Find where the given text appears and provide that cell's center as [X, Y] coordinate. 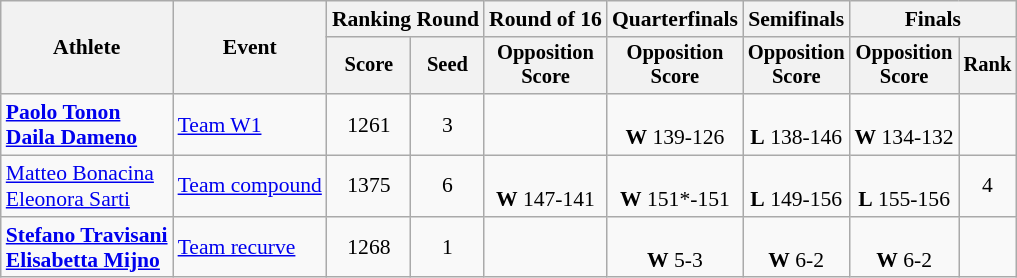
Semifinals [796, 19]
Team compound [250, 186]
3 [448, 124]
Seed [448, 66]
6 [448, 186]
L 149-156 [796, 186]
W 134-132 [904, 124]
1375 [369, 186]
Rank [988, 66]
Matteo BonacinaEleonora Sarti [87, 186]
Stefano TravisaniElisabetta Mijno [87, 248]
L 155-156 [904, 186]
1 [448, 248]
Event [250, 48]
W 5-3 [675, 248]
4 [988, 186]
W 139-126 [675, 124]
Team recurve [250, 248]
Finals [934, 19]
W 151*-151 [675, 186]
Score [369, 66]
W 147-141 [546, 186]
Athlete [87, 48]
Quarterfinals [675, 19]
1261 [369, 124]
L 138-146 [796, 124]
Ranking Round [406, 19]
Paolo TononDaila Dameno [87, 124]
Team W1 [250, 124]
1268 [369, 248]
Round of 16 [546, 19]
